Determine the (x, y) coordinate at the center of the cell enclosing the given text.  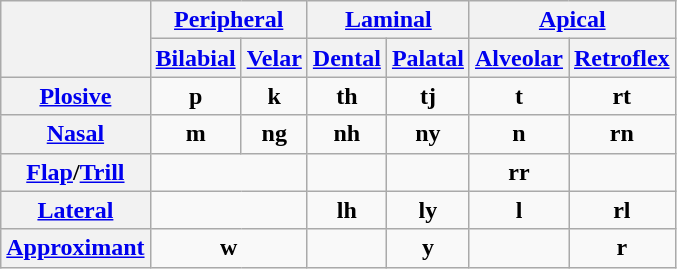
Plosive (76, 96)
Flap/Trill (76, 172)
Peripheral (228, 20)
t (518, 96)
w (228, 248)
n (518, 134)
l (518, 210)
Lateral (76, 210)
ny (428, 134)
th (346, 96)
Dental (346, 58)
y (428, 248)
rn (622, 134)
Retroflex (622, 58)
rl (622, 210)
rr (518, 172)
Approximant (76, 248)
lh (346, 210)
Palatal (428, 58)
r (622, 248)
nh (346, 134)
Bilabial (196, 58)
ly (428, 210)
m (196, 134)
Apical (572, 20)
Alveolar (518, 58)
Nasal (76, 134)
Velar (274, 58)
rt (622, 96)
tj (428, 96)
Laminal (388, 20)
ng (274, 134)
k (274, 96)
p (196, 96)
